Determine the [x, y] coordinate at the center of the cell enclosing the given text.  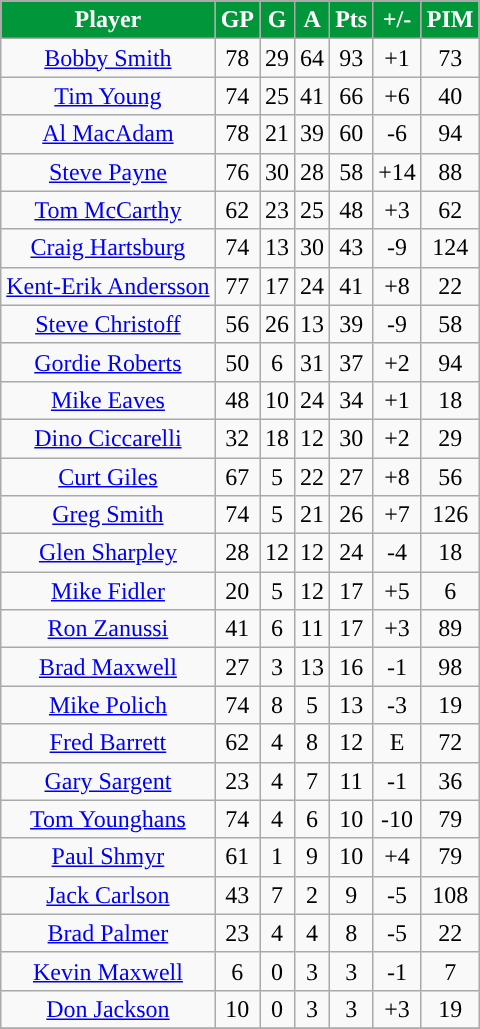
Mike Eaves [108, 400]
+/- [398, 20]
Player [108, 20]
31 [312, 362]
Pts [352, 20]
PIM [450, 20]
93 [352, 58]
61 [237, 857]
Gordie Roberts [108, 362]
Bobby Smith [108, 58]
+7 [398, 515]
Curt Giles [108, 477]
Craig Hartsburg [108, 248]
Brad Maxwell [108, 667]
GP [237, 20]
-3 [398, 705]
Gary Sargent [108, 781]
36 [450, 781]
Tim Young [108, 96]
Glen Sharpley [108, 553]
16 [352, 667]
72 [450, 743]
20 [237, 591]
+6 [398, 96]
60 [352, 134]
37 [352, 362]
+5 [398, 591]
1 [278, 857]
+4 [398, 857]
108 [450, 895]
Ron Zanussi [108, 629]
2 [312, 895]
Kent-Erik Andersson [108, 286]
-10 [398, 819]
Fred Barrett [108, 743]
Kevin Maxwell [108, 971]
126 [450, 515]
Al MacAdam [108, 134]
-6 [398, 134]
+14 [398, 172]
E [398, 743]
Paul Shmyr [108, 857]
67 [237, 477]
Steve Payne [108, 172]
Mike Fidler [108, 591]
Tom McCarthy [108, 210]
Jack Carlson [108, 895]
Tom Younghans [108, 819]
Greg Smith [108, 515]
Don Jackson [108, 1009]
Brad Palmer [108, 933]
124 [450, 248]
G [278, 20]
A [312, 20]
66 [352, 96]
77 [237, 286]
Steve Christoff [108, 324]
73 [450, 58]
50 [237, 362]
98 [450, 667]
64 [312, 58]
32 [237, 438]
89 [450, 629]
76 [237, 172]
Mike Polich [108, 705]
Dino Ciccarelli [108, 438]
40 [450, 96]
88 [450, 172]
-4 [398, 553]
34 [352, 400]
